For the text-containing cell, return its midpoint in [X, Y] coordinate format. 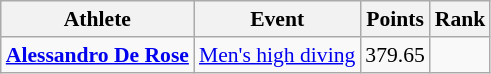
379.65 [394, 55]
Points [394, 19]
Alessandro De Rose [98, 55]
Rank [460, 19]
Men's high diving [277, 55]
Event [277, 19]
Athlete [98, 19]
